Extract the [x, y] coordinate from the center of the cell holding the provided text.  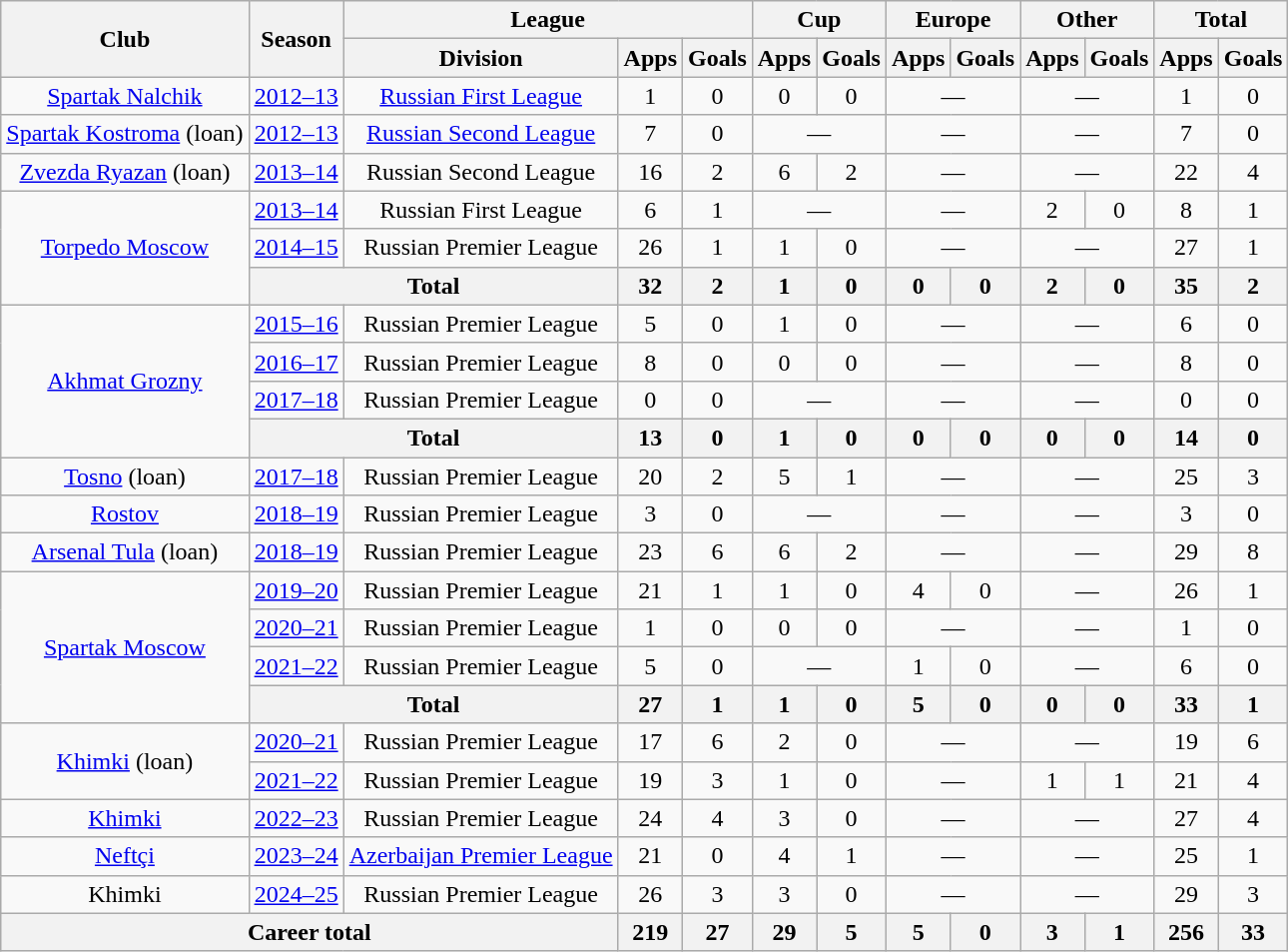
32 [650, 286]
219 [650, 932]
Akhmat Grozny [125, 381]
Arsenal Tula (loan) [125, 552]
Spartak Kostroma (loan) [125, 134]
Khimki (loan) [125, 761]
20 [650, 476]
Career total [310, 932]
22 [1186, 172]
2023–24 [296, 856]
16 [650, 172]
Rostov [125, 514]
Spartak Nalchik [125, 96]
Season [296, 39]
14 [1186, 438]
2014–15 [296, 248]
13 [650, 438]
24 [650, 818]
Club [125, 39]
Torpedo Moscow [125, 248]
2022–23 [296, 818]
Europe [953, 20]
23 [650, 552]
2024–25 [296, 894]
35 [1186, 286]
2019–20 [296, 590]
17 [650, 742]
Spartak Moscow [125, 647]
Tosno (loan) [125, 476]
256 [1186, 932]
Cup [819, 20]
League [547, 20]
Division [481, 58]
Azerbaijan Premier League [481, 856]
Neftçi [125, 856]
2016–17 [296, 362]
Other [1087, 20]
Zvezda Ryazan (loan) [125, 172]
2015–16 [296, 324]
